Extract the [x, y] coordinate from the center of the cell holding the provided text.  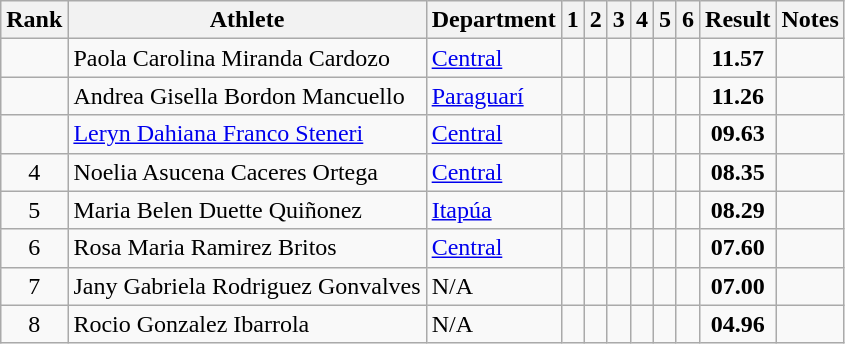
09.63 [738, 134]
Paola Carolina Miranda Cardozo [247, 58]
Rank [34, 20]
Andrea Gisella Bordon Mancuello [247, 96]
Maria Belen Duette Quiñonez [247, 210]
Department [494, 20]
Leryn Dahiana Franco Steneri [247, 134]
3 [618, 20]
Athlete [247, 20]
Result [738, 20]
Notes [810, 20]
08.35 [738, 172]
11.26 [738, 96]
04.96 [738, 324]
7 [34, 286]
11.57 [738, 58]
07.60 [738, 248]
8 [34, 324]
1 [572, 20]
Jany Gabriela Rodriguez Gonvalves [247, 286]
07.00 [738, 286]
Paraguarí [494, 96]
Rosa Maria Ramirez Britos [247, 248]
Itapúa [494, 210]
Rocio Gonzalez Ibarrola [247, 324]
08.29 [738, 210]
Noelia Asucena Caceres Ortega [247, 172]
2 [596, 20]
